From the cell containing the given text, extract its center point as (x, y) coordinate. 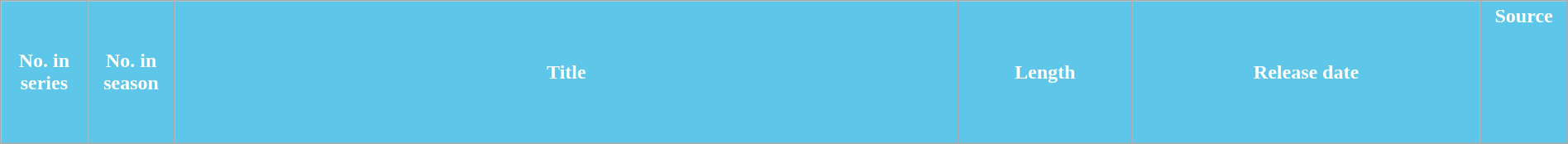
No. inseries (45, 73)
Release date (1307, 73)
Length (1045, 73)
Title (566, 73)
No. inseason (131, 73)
Source (1523, 73)
